Output the (x, y) coordinate of the center of the cell containing the given text.  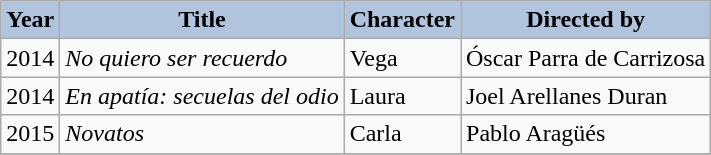
2015 (30, 134)
Carla (402, 134)
Pablo Aragüés (585, 134)
Óscar Parra de Carrizosa (585, 58)
No quiero ser recuerdo (202, 58)
Title (202, 20)
Laura (402, 96)
Directed by (585, 20)
Character (402, 20)
Year (30, 20)
En apatía: secuelas del odio (202, 96)
Novatos (202, 134)
Vega (402, 58)
Joel Arellanes Duran (585, 96)
